Return the (X, Y) coordinate for the center point of the cell that contains the specified text.  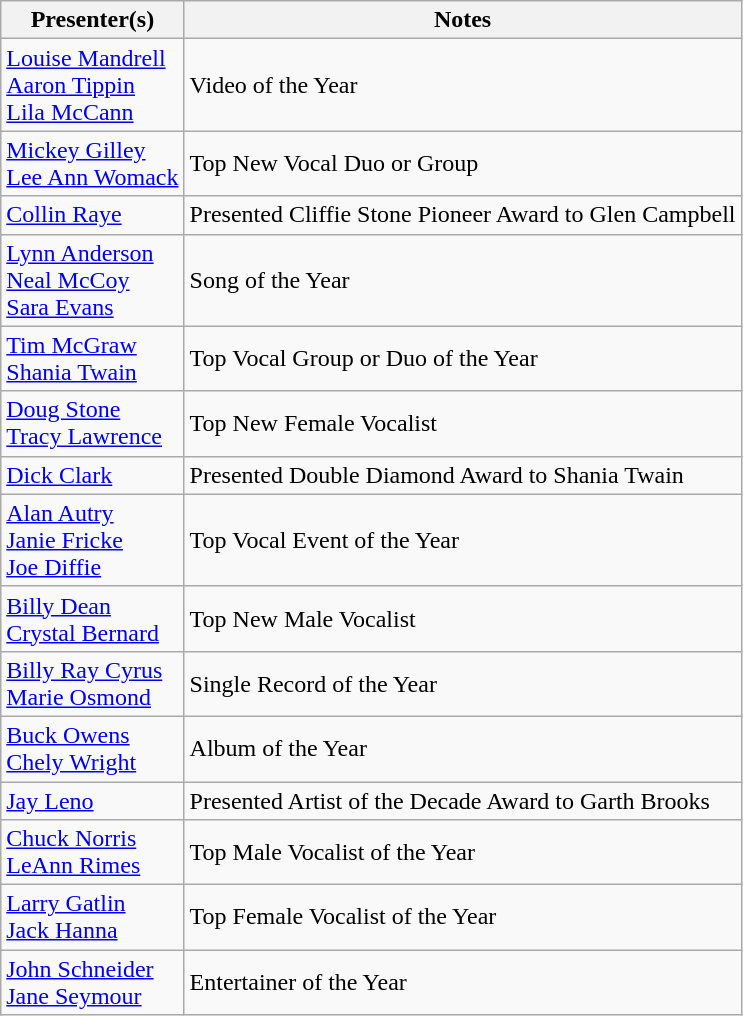
Presented Artist of the Decade Award to Garth Brooks (462, 801)
Doug StoneTracy Lawrence (92, 424)
Video of the Year (462, 85)
Top Male Vocalist of the Year (462, 852)
Presented Double Diamond Award to Shania Twain (462, 475)
John SchneiderJane Seymour (92, 982)
Top Female Vocalist of the Year (462, 918)
Collin Raye (92, 215)
Billy Ray CyrusMarie Osmond (92, 684)
Song of the Year (462, 280)
Top Vocal Event of the Year (462, 540)
Alan AutryJanie FrickeJoe Diffie (92, 540)
Presenter(s) (92, 20)
Billy DeanCrystal Bernard (92, 618)
Buck OwensChely Wright (92, 748)
Top Vocal Group or Duo of the Year (462, 358)
Chuck NorrisLeAnn Rimes (92, 852)
Louise MandrellAaron TippinLila McCann (92, 85)
Top New Male Vocalist (462, 618)
Larry GatlinJack Hanna (92, 918)
Single Record of the Year (462, 684)
Notes (462, 20)
Mickey GilleyLee Ann Womack (92, 164)
Album of the Year (462, 748)
Top New Vocal Duo or Group (462, 164)
Dick Clark (92, 475)
Presented Cliffie Stone Pioneer Award to Glen Campbell (462, 215)
Top New Female Vocalist (462, 424)
Tim McGrawShania Twain (92, 358)
Lynn AndersonNeal McCoySara Evans (92, 280)
Entertainer of the Year (462, 982)
Jay Leno (92, 801)
